For the text-containing cell, return its midpoint in (X, Y) coordinate format. 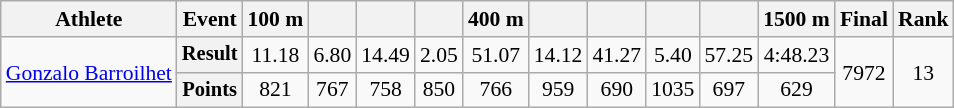
100 m (275, 19)
6.80 (332, 55)
57.25 (728, 55)
Event (210, 19)
1035 (672, 90)
Final (864, 19)
767 (332, 90)
758 (386, 90)
400 m (496, 19)
41.27 (616, 55)
Points (210, 90)
14.49 (386, 55)
2.05 (439, 55)
7972 (864, 72)
14.12 (558, 55)
821 (275, 90)
Gonzalo Barroilhet (89, 72)
629 (796, 90)
690 (616, 90)
4:48.23 (796, 55)
Result (210, 55)
5.40 (672, 55)
1500 m (796, 19)
Rank (924, 19)
Athlete (89, 19)
13 (924, 72)
697 (728, 90)
766 (496, 90)
850 (439, 90)
959 (558, 90)
51.07 (496, 55)
11.18 (275, 55)
